Locate the cell with the specified text and output its (X, Y) center coordinate. 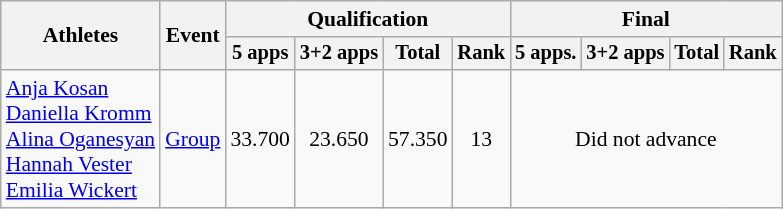
Group (192, 139)
57.350 (418, 139)
Athletes (80, 36)
Final (646, 19)
5 apps (260, 54)
Event (192, 36)
33.700 (260, 139)
13 (482, 139)
5 apps. (546, 54)
Did not advance (646, 139)
Anja KosanDaniella KrommAlina OganesyanHannah VesterEmilia Wickert (80, 139)
Qualification (368, 19)
23.650 (339, 139)
